Provide the (X, Y) coordinate of the cell's center where the given text is located.  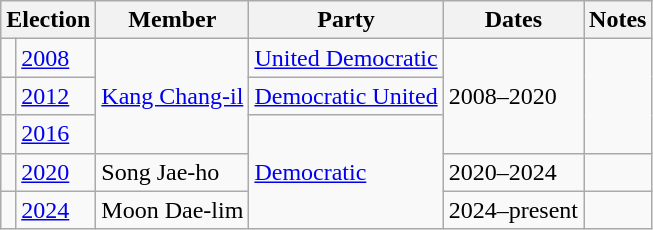
Dates (513, 20)
2024 (56, 210)
2020–2024 (513, 172)
Kang Chang-il (172, 96)
2012 (56, 96)
United Democratic (346, 58)
2008 (56, 58)
Democratic (346, 172)
2016 (56, 134)
Election (48, 20)
2020 (56, 172)
Party (346, 20)
Notes (618, 20)
Moon Dae-lim (172, 210)
Song Jae-ho (172, 172)
2024–present (513, 210)
2008–2020 (513, 96)
Member (172, 20)
Democratic United (346, 96)
